Detect which cell encompasses the target text, then output its (X, Y) center coordinate. 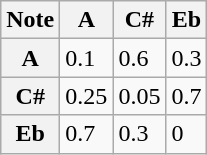
0.25 (86, 96)
0.1 (86, 58)
Note (30, 20)
0.6 (140, 58)
0 (186, 134)
0.05 (140, 96)
